Output the [X, Y] coordinate of the center of the cell containing the given text.  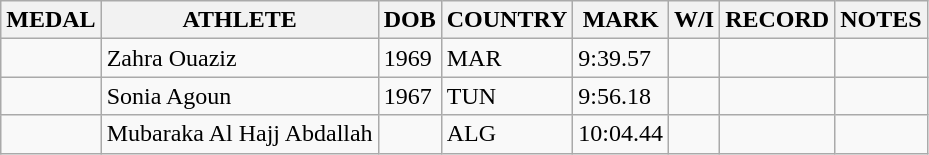
MAR [507, 58]
RECORD [778, 20]
W/I [694, 20]
Sonia Agoun [240, 96]
ALG [507, 134]
1969 [410, 58]
TUN [507, 96]
9:56.18 [621, 96]
MEDAL [51, 20]
9:39.57 [621, 58]
1967 [410, 96]
DOB [410, 20]
Mubaraka Al Hajj Abdallah [240, 134]
COUNTRY [507, 20]
NOTES [881, 20]
ATHLETE [240, 20]
Zahra Ouaziz [240, 58]
10:04.44 [621, 134]
MARK [621, 20]
